Find where the given text appears and provide that cell's center as (X, Y) coordinate. 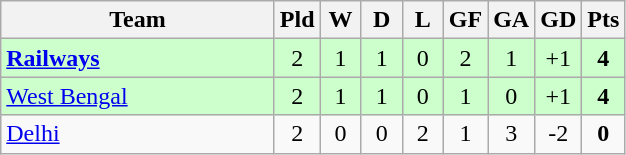
West Bengal (138, 96)
Pts (604, 20)
GD (558, 20)
-2 (558, 134)
3 (512, 134)
W (340, 20)
GA (512, 20)
L (422, 20)
Pld (297, 20)
Railways (138, 58)
GF (465, 20)
Delhi (138, 134)
D (382, 20)
Team (138, 20)
